Output the [x, y] coordinate of the center of the cell containing the given text.  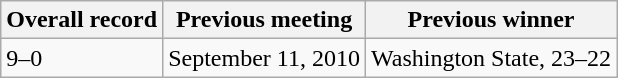
9–0 [82, 58]
Overall record [82, 20]
September 11, 2010 [264, 58]
Previous meeting [264, 20]
Previous winner [490, 20]
Washington State, 23–22 [490, 58]
